Pinpoint the cell where the given text exists, returning its [X, Y] midpoint coordinate. 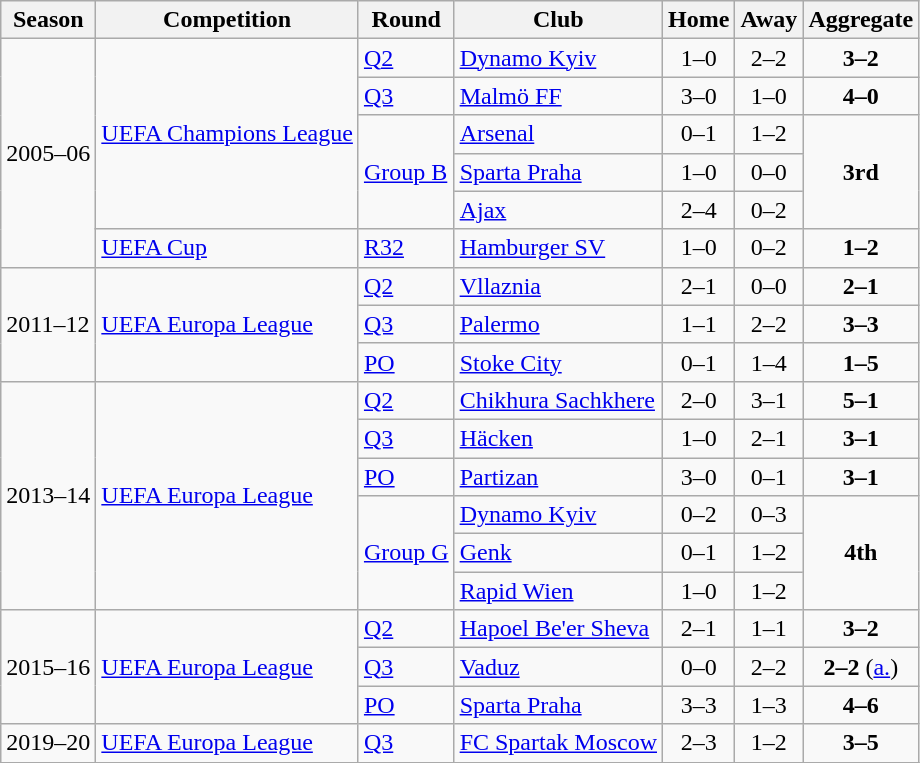
4–0 [861, 96]
Season [48, 20]
UEFA Cup [228, 248]
2011–12 [48, 324]
Competition [228, 20]
2019–20 [48, 743]
1–5 [861, 362]
Hamburger SV [558, 248]
Genk [558, 553]
1–4 [769, 362]
2–3 [699, 743]
Vllaznia [558, 286]
Rapid Wien [558, 591]
2005–06 [48, 153]
2–0 [699, 400]
Away [769, 20]
Palermo [558, 324]
3–5 [861, 743]
0–3 [769, 515]
Round [406, 20]
1–3 [769, 705]
Arsenal [558, 134]
4–6 [861, 705]
Aggregate [861, 20]
2015–16 [48, 667]
2013–14 [48, 495]
5–1 [861, 400]
Malmö FF [558, 96]
Group G [406, 553]
Stoke City [558, 362]
FC Spartak Moscow [558, 743]
Home [699, 20]
4th [861, 553]
UEFA Champions League [228, 134]
Chikhura Sachkhere [558, 400]
R32 [406, 248]
Vaduz [558, 667]
Club [558, 20]
Partizan [558, 477]
2–4 [699, 210]
Häcken [558, 438]
3rd [861, 172]
Ajax [558, 210]
2–2 (a.) [861, 667]
Hapoel Be'er Sheva [558, 629]
Group B [406, 172]
